Determine the [X, Y] coordinate at the center of the cell enclosing the given text.  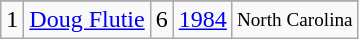
1984 [202, 20]
6 [162, 20]
North Carolina [294, 20]
1 [12, 20]
Doug Flutie [87, 20]
